From the cell containing the given text, extract its center point as (X, Y) coordinate. 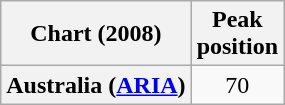
70 (237, 85)
Australia (ARIA) (96, 85)
Chart (2008) (96, 34)
Peakposition (237, 34)
